Detect which cell encompasses the target text, then output its (X, Y) center coordinate. 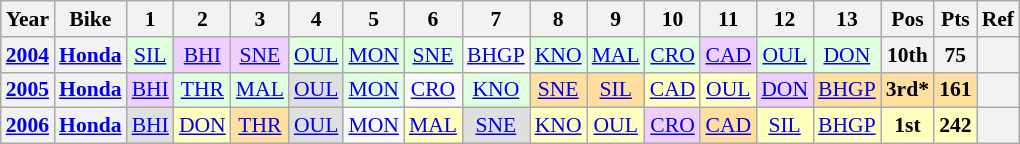
13 (847, 19)
242 (956, 126)
4 (316, 19)
1st (908, 126)
12 (784, 19)
5 (374, 19)
75 (956, 55)
11 (728, 19)
2006 (28, 126)
9 (616, 19)
Ref (998, 19)
2005 (28, 90)
1 (150, 19)
10th (908, 55)
Year (28, 19)
8 (558, 19)
7 (496, 19)
2 (202, 19)
3 (260, 19)
3rd* (908, 90)
Pos (908, 19)
Bike (90, 19)
Pts (956, 19)
10 (673, 19)
161 (956, 90)
6 (433, 19)
2004 (28, 55)
